Extract the (X, Y) coordinate from the center of the cell holding the provided text.  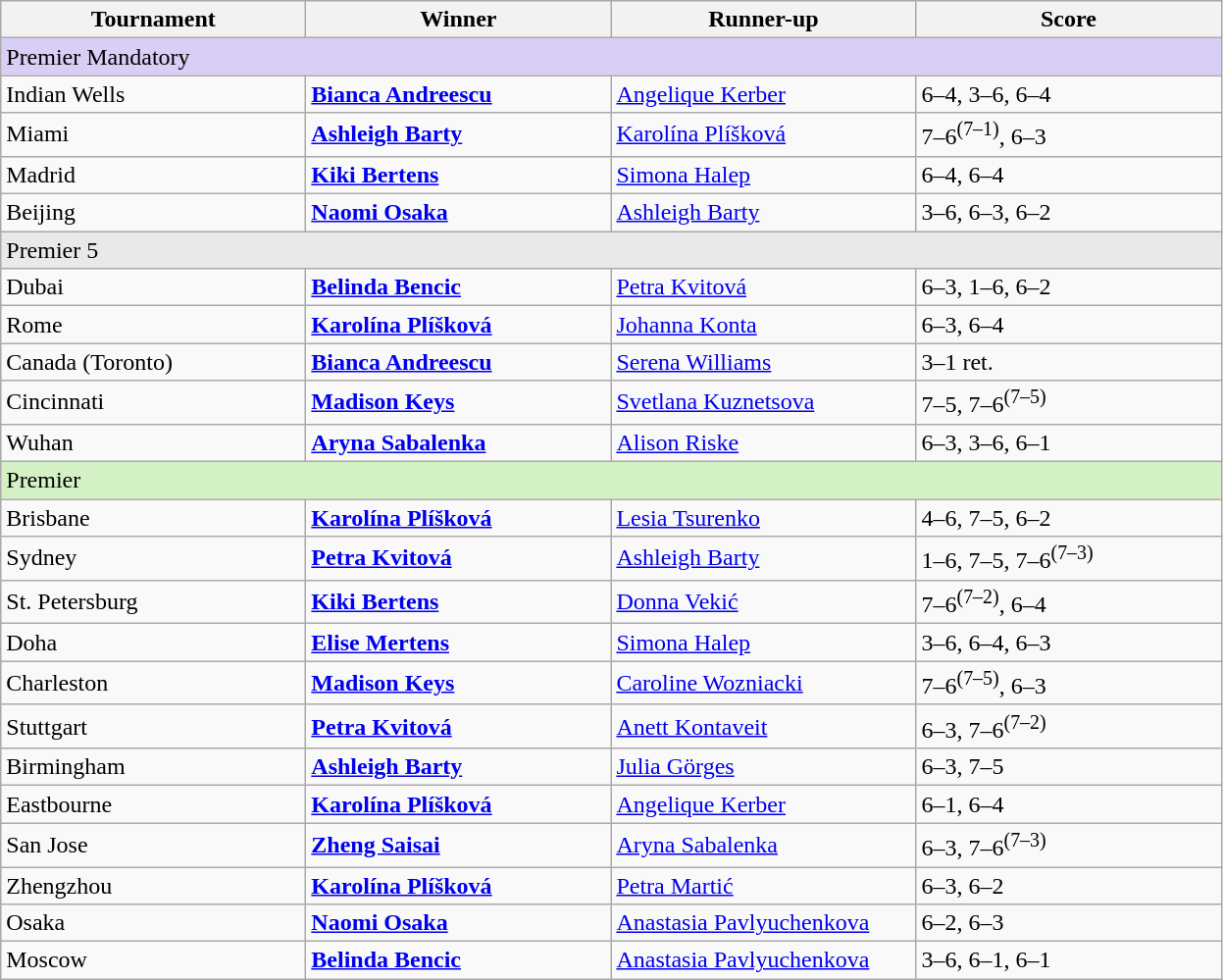
6–3, 7–6(7–3) (1069, 846)
Petra Martić (763, 886)
Serena Williams (763, 362)
Julia Görges (763, 767)
4–6, 7–5, 6–2 (1069, 518)
St. Petersburg (153, 602)
7–6(7–5), 6–3 (1069, 683)
6–3, 1–6, 6–2 (1069, 287)
Zhengzhou (153, 886)
Beijing (153, 213)
Indian Wells (153, 94)
3–6, 6–3, 6–2 (1069, 213)
Brisbane (153, 518)
6–3, 6–4 (1069, 325)
Donna Vekić (763, 602)
Charleston (153, 683)
Tournament (153, 20)
6–3, 7–6(7–2) (1069, 726)
6–3, 3–6, 6–1 (1069, 442)
Winner (459, 20)
Cincinnati (153, 402)
Runner-up (763, 20)
Anett Kontaveit (763, 726)
3–6, 6–4, 6–3 (1069, 643)
Stuttgart (153, 726)
Rome (153, 325)
San Jose (153, 846)
Osaka (153, 923)
Doha (153, 643)
6–1, 6–4 (1069, 804)
Wuhan (153, 442)
Birmingham (153, 767)
6–3, 7–5 (1069, 767)
Elise Mertens (459, 643)
6–3, 6–2 (1069, 886)
7–5, 7–6(7–5) (1069, 402)
Lesia Tsurenko (763, 518)
1–6, 7–5, 7–6(7–3) (1069, 559)
3–1 ret. (1069, 362)
Miami (153, 135)
Premier (611, 480)
Alison Riske (763, 442)
Caroline Wozniacki (763, 683)
7–6(7–1), 6–3 (1069, 135)
Madrid (153, 175)
Eastbourne (153, 804)
Premier Mandatory (611, 57)
7–6(7–2), 6–4 (1069, 602)
Johanna Konta (763, 325)
Dubai (153, 287)
6–2, 6–3 (1069, 923)
6–4, 6–4 (1069, 175)
6–4, 3–6, 6–4 (1069, 94)
Svetlana Kuznetsova (763, 402)
Zheng Saisai (459, 846)
3–6, 6–1, 6–1 (1069, 960)
Score (1069, 20)
Sydney (153, 559)
Canada (Toronto) (153, 362)
Moscow (153, 960)
Premier 5 (611, 250)
